Output the [x, y] coordinate of the center of the cell containing the given text.  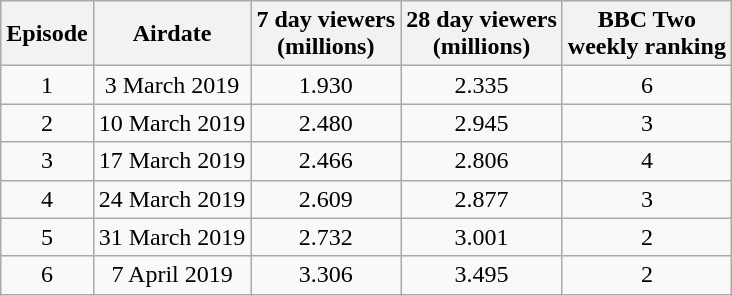
17 March 2019 [172, 161]
2.877 [482, 199]
31 March 2019 [172, 237]
2.609 [326, 199]
2.466 [326, 161]
3.001 [482, 237]
24 March 2019 [172, 199]
1.930 [326, 85]
Episode [47, 34]
2.335 [482, 85]
3.306 [326, 275]
7 day viewers(millions) [326, 34]
3.495 [482, 275]
5 [47, 237]
10 March 2019 [172, 123]
2.732 [326, 237]
2.806 [482, 161]
Airdate [172, 34]
2.480 [326, 123]
1 [47, 85]
7 April 2019 [172, 275]
28 day viewers(millions) [482, 34]
BBC Twoweekly ranking [646, 34]
3 March 2019 [172, 85]
2.945 [482, 123]
